Find where the given text appears and provide that cell's center as [X, Y] coordinate. 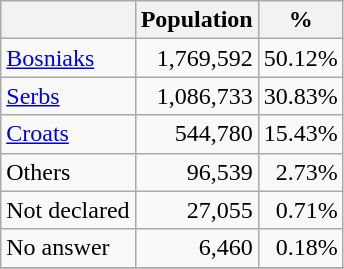
30.83% [300, 96]
50.12% [300, 58]
96,539 [196, 172]
27,055 [196, 210]
No answer [68, 248]
544,780 [196, 134]
2.73% [300, 172]
1,086,733 [196, 96]
Population [196, 20]
6,460 [196, 248]
% [300, 20]
15.43% [300, 134]
Bosniaks [68, 58]
Serbs [68, 96]
0.18% [300, 248]
Not declared [68, 210]
Others [68, 172]
Croats [68, 134]
0.71% [300, 210]
1,769,592 [196, 58]
